Locate the cell with the specified text and output its (x, y) center coordinate. 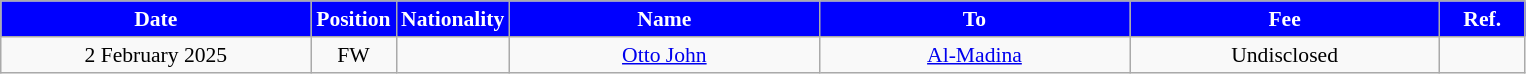
Name (664, 19)
2 February 2025 (156, 55)
Fee (1285, 19)
Position (354, 19)
To (974, 19)
FW (354, 55)
Otto John (664, 55)
Ref. (1482, 19)
Nationality (452, 19)
Date (156, 19)
Al-Madina (974, 55)
Undisclosed (1285, 55)
